Determine the [X, Y] coordinate at the center of the cell enclosing the given text.  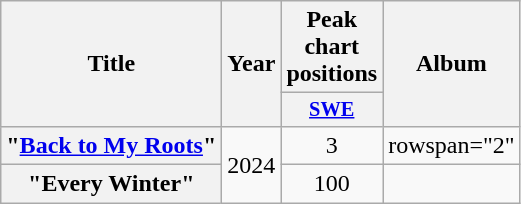
3 [332, 145]
"Every Winter" [112, 184]
Peak chart positions [332, 47]
100 [332, 184]
"Back to My Roots" [112, 145]
Album [452, 64]
SWE [332, 110]
rowspan="2" [452, 145]
2024 [252, 164]
Title [112, 64]
Year [252, 64]
